Return the [X, Y] coordinate for the center point of the cell that contains the specified text.  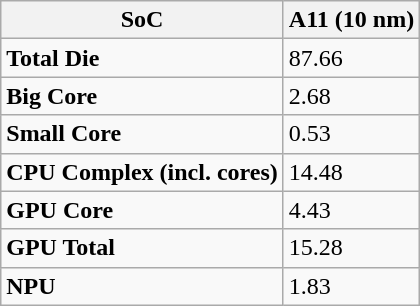
1.83 [351, 286]
Total Die [142, 58]
2.68 [351, 96]
Small Core [142, 134]
0.53 [351, 134]
GPU Total [142, 248]
SoC [142, 20]
14.48 [351, 172]
CPU Complex (incl. cores) [142, 172]
15.28 [351, 248]
87.66 [351, 58]
4.43 [351, 210]
GPU Core [142, 210]
A11 (10 nm) [351, 20]
NPU [142, 286]
Big Core [142, 96]
